Return the [x, y] coordinate for the center point of the cell that contains the specified text.  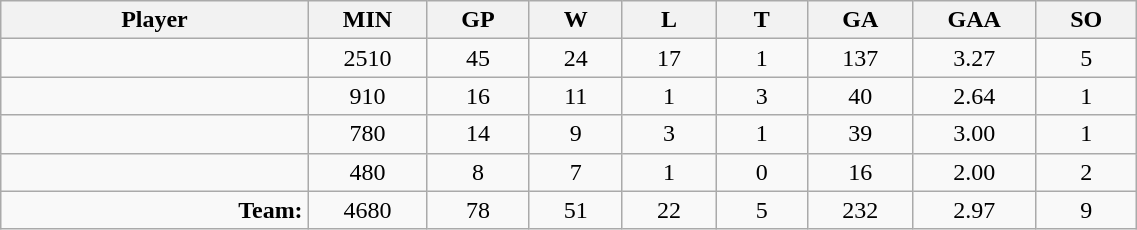
17 [668, 58]
GP [478, 20]
T [762, 20]
480 [368, 172]
2510 [368, 58]
L [668, 20]
78 [478, 210]
SO [1086, 20]
24 [576, 58]
2.97 [974, 210]
2.00 [974, 172]
14 [478, 134]
45 [478, 58]
232 [860, 210]
3.00 [974, 134]
2 [1086, 172]
137 [860, 58]
11 [576, 96]
W [576, 20]
2.64 [974, 96]
0 [762, 172]
51 [576, 210]
Team: [154, 210]
7 [576, 172]
8 [478, 172]
4680 [368, 210]
GA [860, 20]
GAA [974, 20]
910 [368, 96]
40 [860, 96]
3.27 [974, 58]
39 [860, 134]
Player [154, 20]
22 [668, 210]
MIN [368, 20]
780 [368, 134]
